Pinpoint the cell where the given text exists, returning its (x, y) midpoint coordinate. 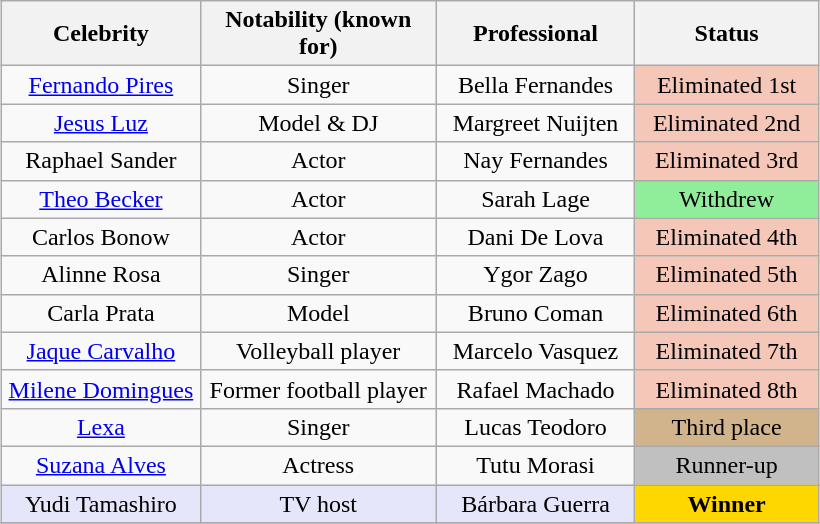
Tutu Morasi (536, 465)
TV host (318, 503)
Notability (known for) (318, 34)
Third place (727, 427)
Fernando Pires (102, 85)
Lexa (102, 427)
Yudi Tamashiro (102, 503)
Former football player (318, 389)
Lucas Teodoro (536, 427)
Theo Becker (102, 199)
Bella Fernandes (536, 85)
Nay Fernandes (536, 161)
Carla Prata (102, 313)
Raphael Sander (102, 161)
Jaque Carvalho (102, 351)
Margreet Nuijten (536, 123)
Actress (318, 465)
Eliminated 3rd (727, 161)
Status (727, 34)
Ygor Zago (536, 275)
Runner-up (727, 465)
Eliminated 6th (727, 313)
Rafael Machado (536, 389)
Marcelo Vasquez (536, 351)
Eliminated 7th (727, 351)
Celebrity (102, 34)
Bruno Coman (536, 313)
Bárbara Guerra (536, 503)
Jesus Luz (102, 123)
Withdrew (727, 199)
Carlos Bonow (102, 237)
Sarah Lage (536, 199)
Milene Domingues (102, 389)
Model & DJ (318, 123)
Alinne Rosa (102, 275)
Eliminated 8th (727, 389)
Winner (727, 503)
Eliminated 2nd (727, 123)
Eliminated 5th (727, 275)
Volleyball player (318, 351)
Eliminated 4th (727, 237)
Model (318, 313)
Eliminated 1st (727, 85)
Professional (536, 34)
Suzana Alves (102, 465)
Dani De Lova (536, 237)
